Output the (X, Y) coordinate of the center of the cell containing the given text.  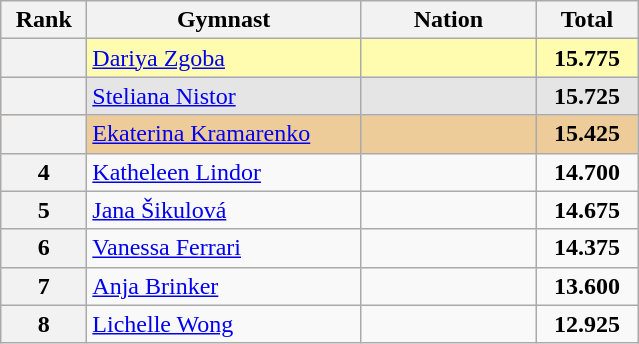
Ekaterina Kramarenko (224, 134)
Rank (44, 20)
15.425 (586, 134)
5 (44, 210)
14.675 (586, 210)
Vanessa Ferrari (224, 248)
12.925 (586, 324)
Dariya Zgoba (224, 58)
15.725 (586, 96)
Katheleen Lindor (224, 172)
Nation (448, 20)
Gymnast (224, 20)
8 (44, 324)
Anja Brinker (224, 286)
15.775 (586, 58)
6 (44, 248)
Steliana Nistor (224, 96)
7 (44, 286)
14.375 (586, 248)
Total (586, 20)
Jana Šikulová (224, 210)
4 (44, 172)
13.600 (586, 286)
Lichelle Wong (224, 324)
14.700 (586, 172)
